Detect which cell encompasses the target text, then output its (x, y) center coordinate. 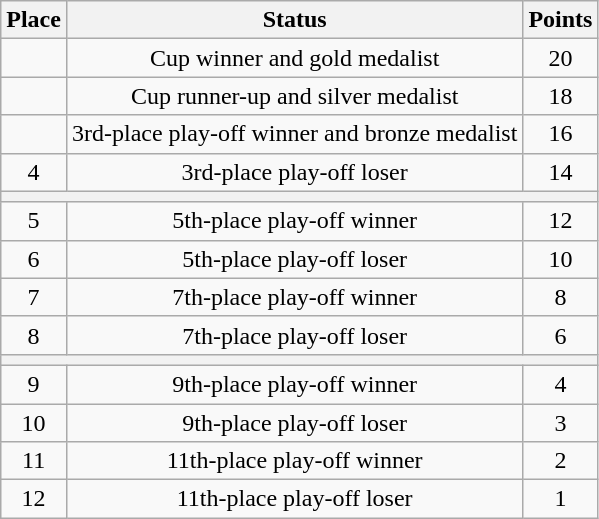
18 (560, 96)
Cup runner-up and silver medalist (294, 96)
5 (34, 221)
9 (34, 384)
7th-place play-off loser (294, 335)
1 (560, 499)
5th-place play-off winner (294, 221)
14 (560, 172)
3rd-place play-off loser (294, 172)
3 (560, 423)
11th-place play-off winner (294, 461)
9th-place play-off loser (294, 423)
7th-place play-off winner (294, 297)
3rd-place play-off winner and bronze medalist (294, 134)
Status (294, 20)
11th-place play-off loser (294, 499)
Place (34, 20)
9th-place play-off winner (294, 384)
2 (560, 461)
16 (560, 134)
20 (560, 58)
Points (560, 20)
5th-place play-off loser (294, 259)
11 (34, 461)
Cup winner and gold medalist (294, 58)
7 (34, 297)
